For the text-containing cell, return its midpoint in [x, y] coordinate format. 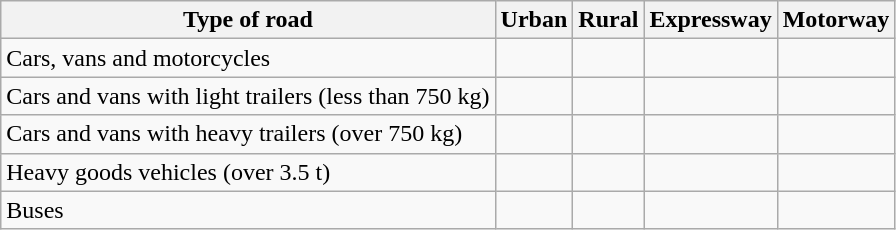
Type of road [248, 20]
Cars and vans with heavy trailers (over 750 kg) [248, 134]
Heavy goods vehicles (over 3.5 t) [248, 172]
Cars, vans and motorcycles [248, 58]
Rural [608, 20]
Expressway [710, 20]
Buses [248, 210]
Cars and vans with light trailers (less than 750 kg) [248, 96]
Motorway [836, 20]
Urban [534, 20]
